Capture the cell that displays the provided text and extract its [x, y] central coordinate. 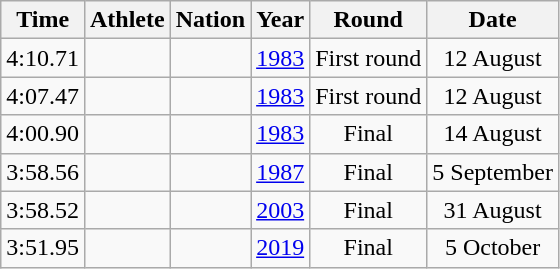
5 September [493, 172]
14 August [493, 134]
Athlete [127, 20]
Time [43, 20]
Year [280, 20]
Nation [210, 20]
4:00.90 [43, 134]
31 August [493, 210]
3:58.52 [43, 210]
3:51.95 [43, 248]
2003 [280, 210]
Date [493, 20]
2019 [280, 248]
5 October [493, 248]
1987 [280, 172]
3:58.56 [43, 172]
4:07.47 [43, 96]
4:10.71 [43, 58]
Round [368, 20]
